Provide the [x, y] coordinate of the cell's center where the given text is located.  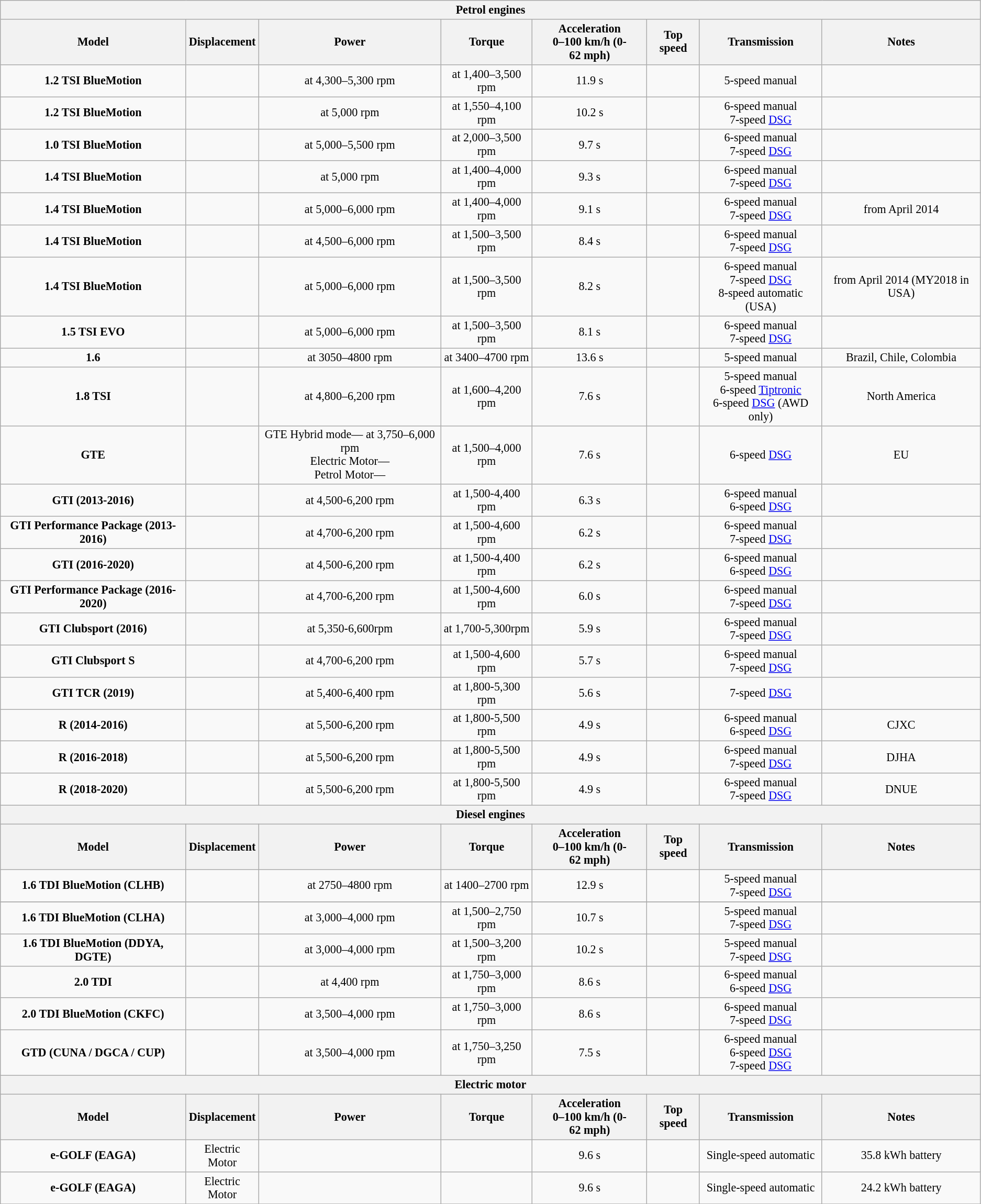
at 1,600–4,200 rpm [486, 396]
GTD (CUNA / DGCA / CUP) [93, 1052]
Electric motor [490, 1085]
2.0 TDI BlueMotion (CKFC) [93, 1013]
6-speed manual7-speed DSG8-speed automatic (USA) [761, 286]
7.5 s [589, 1052]
6.3 s [589, 500]
6.0 s [589, 597]
at 2750–4800 rpm [350, 886]
9.7 s [589, 144]
1.6 TDI BlueMotion (CLHA) [93, 917]
9.3 s [589, 177]
at 3050–4800 rpm [350, 358]
at 4,800–6,200 rpm [350, 396]
from April 2014 (MY2018 in USA) [901, 286]
Brazil, Chile, Colombia [901, 358]
at 4,400 rpm [350, 982]
at 1,500–2,750 rpm [486, 917]
5.9 s [589, 628]
GTE Hybrid mode— at 3,750–6,000 rpm Electric Motor— Petrol Motor— [350, 455]
GTI Clubsport (2016) [93, 628]
1.5 TSI EVO [93, 332]
GTI (2016-2020) [93, 564]
24.2 kWh battery [901, 1187]
at 2,000–3,500 rpm [486, 144]
North America [901, 396]
Petrol engines [490, 9]
at 5,400-6,400 rpm [350, 693]
7-speed DSG [761, 693]
8.2 s [589, 286]
1.6 TDI BlueMotion (CLHB) [93, 886]
6-speed manual6-speed DSG7-speed DSG [761, 1052]
R (2014-2016) [93, 724]
1.6 [93, 358]
5.7 s [589, 661]
at 3400–4700 rpm [486, 358]
at 1,500–4,000 rpm [486, 455]
12.9 s [589, 886]
1.8 TSI [93, 396]
11.9 s [589, 81]
DNUE [901, 789]
at 1,550–4,100 rpm [486, 112]
GTI Performance Package (2016-2020) [93, 597]
2.0 TDI [93, 982]
EU [901, 455]
1.0 TSI BlueMotion [93, 144]
8.4 s [589, 241]
R (2016-2018) [93, 757]
at 1,500–3,200 rpm [486, 950]
at 1400–2700 rpm [486, 886]
at 1,400–3,500 rpm [486, 81]
GTI TCR (2019) [93, 693]
at 1,750–3,250 rpm [486, 1052]
DJHA [901, 757]
8.1 s [589, 332]
at 5,350-6,600rpm [350, 628]
10.7 s [589, 917]
R (2018-2020) [93, 789]
GTE [93, 455]
5.6 s [589, 693]
9.1 s [589, 208]
13.6 s [589, 358]
GTI Clubsport S [93, 661]
6-speed DSG [761, 455]
GTI Performance Package (2013-2016) [93, 532]
35.8 kWh battery [901, 1156]
5-speed manual6-speed Tiptronic6-speed DSG (AWD only) [761, 396]
at 1,800-5,300 rpm [486, 693]
at 4,300–5,300 rpm [350, 81]
from April 2014 [901, 208]
GTI (2013-2016) [93, 500]
Diesel engines [490, 815]
at 4,500–6,000 rpm [350, 241]
at 1,700-5,300rpm [486, 628]
1.6 TDI BlueMotion (DDYA, DGTE) [93, 950]
at 5,000–5,500 rpm [350, 144]
CJXC [901, 724]
